Scan for the cell matching the given text and deliver its (x, y) coordinate at center. 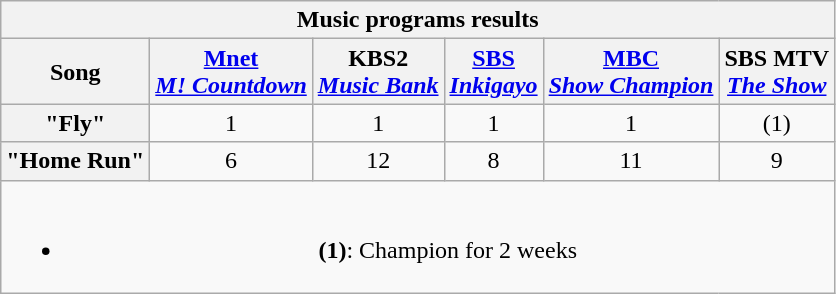
(1) (777, 123)
6 (231, 161)
12 (378, 161)
"Fly" (76, 123)
8 (494, 161)
MBCShow Champion (631, 72)
Song (76, 72)
9 (777, 161)
SBS MTVThe Show (777, 72)
KBS2Music Bank (378, 72)
"Home Run" (76, 161)
11 (631, 161)
MnetM! Countdown (231, 72)
(1): Champion for 2 weeks (418, 236)
SBSInkigayo (494, 72)
Music programs results (418, 20)
